Capture the cell that displays the provided text and extract its [x, y] central coordinate. 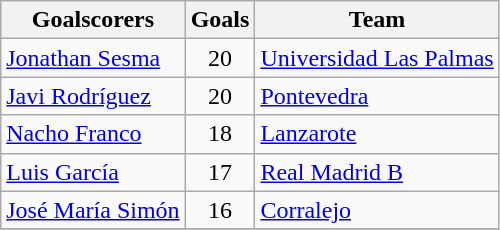
Goalscorers [93, 20]
Team [377, 20]
José María Simón [93, 210]
Goals [220, 20]
16 [220, 210]
Luis García [93, 172]
Real Madrid B [377, 172]
Javi Rodríguez [93, 96]
Corralejo [377, 210]
18 [220, 134]
Universidad Las Palmas [377, 58]
17 [220, 172]
Pontevedra [377, 96]
Jonathan Sesma [93, 58]
Lanzarote [377, 134]
Nacho Franco [93, 134]
